Find where the given text appears and provide that cell's center as [X, Y] coordinate. 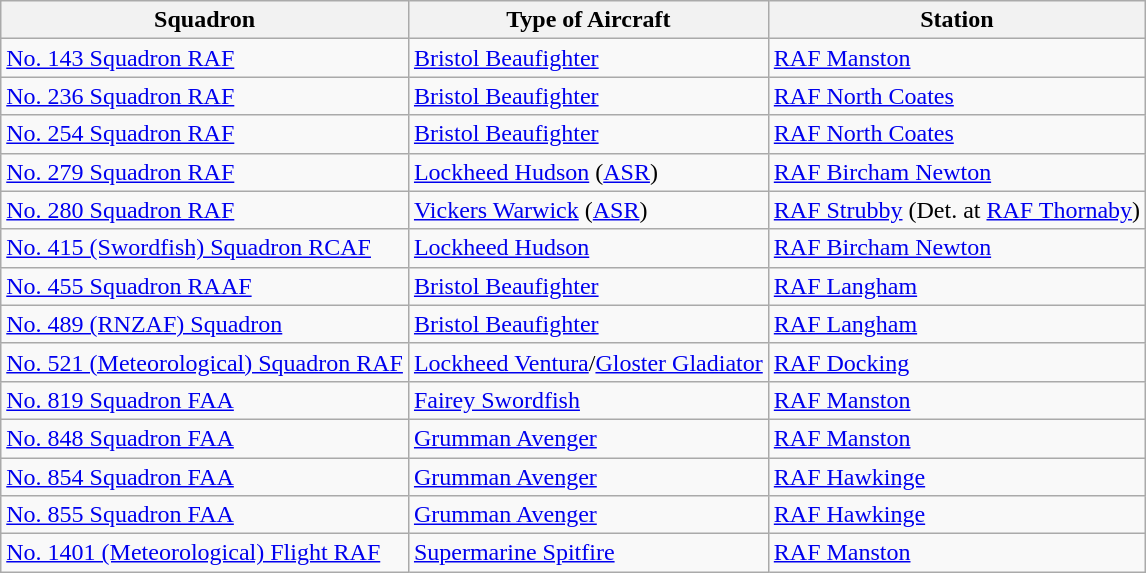
Lockheed Hudson [588, 248]
No. 254 Squadron RAF [205, 134]
Lockheed Ventura/Gloster Gladiator [588, 362]
RAF Strubby (Det. at RAF Thornaby) [956, 210]
No. 143 Squadron RAF [205, 58]
No. 1401 (Meteorological) Flight RAF [205, 553]
No. 415 (Swordfish) Squadron RCAF [205, 248]
No. 236 Squadron RAF [205, 96]
No. 854 Squadron FAA [205, 477]
No. 819 Squadron FAA [205, 400]
RAF Docking [956, 362]
No. 855 Squadron FAA [205, 515]
Lockheed Hudson (ASR) [588, 172]
No. 279 Squadron RAF [205, 172]
No. 848 Squadron FAA [205, 438]
Vickers Warwick (ASR) [588, 210]
Type of Aircraft [588, 20]
Squadron [205, 20]
No. 280 Squadron RAF [205, 210]
No. 489 (RNZAF) Squadron [205, 324]
Supermarine Spitfire [588, 553]
Station [956, 20]
No. 455 Squadron RAAF [205, 286]
Fairey Swordfish [588, 400]
No. 521 (Meteorological) Squadron RAF [205, 362]
